Return the (X, Y) coordinate for the center point of the cell that contains the specified text.  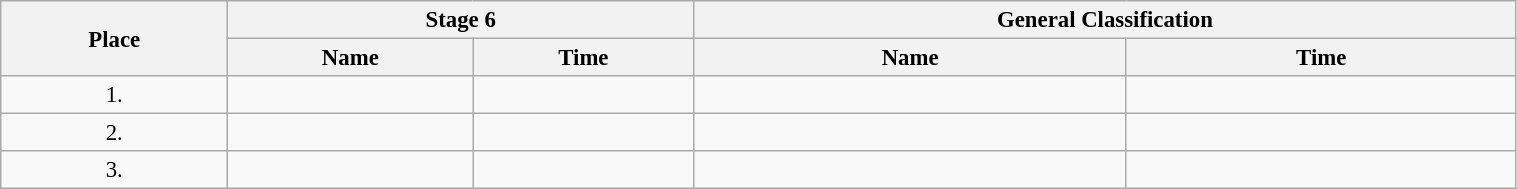
3. (114, 170)
Place (114, 38)
2. (114, 133)
General Classification (1105, 20)
1. (114, 95)
Stage 6 (461, 20)
